Capture the cell that displays the provided text and extract its (x, y) central coordinate. 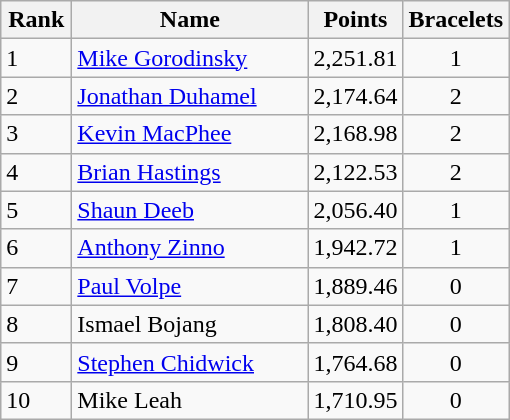
2,122.53 (356, 172)
8 (36, 324)
Stephen Chidwick (190, 362)
7 (36, 286)
10 (36, 400)
Shaun Deeb (190, 210)
Points (356, 20)
Anthony Zinno (190, 248)
1,942.72 (356, 248)
Rank (36, 20)
Brian Hastings (190, 172)
1,808.40 (356, 324)
1,764.68 (356, 362)
Jonathan Duhamel (190, 96)
1,710.95 (356, 400)
6 (36, 248)
3 (36, 134)
2,056.40 (356, 210)
5 (36, 210)
2,174.64 (356, 96)
Mike Leah (190, 400)
2,251.81 (356, 58)
Paul Volpe (190, 286)
Mike Gorodinsky (190, 58)
Bracelets (456, 20)
9 (36, 362)
4 (36, 172)
2,168.98 (356, 134)
Name (190, 20)
Kevin MacPhee (190, 134)
1,889.46 (356, 286)
Ismael Bojang (190, 324)
